Capture the cell that displays the provided text and extract its [X, Y] central coordinate. 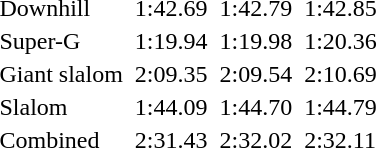
2:09.35 [171, 74]
2:09.54 [256, 74]
1:44.09 [171, 107]
1:44.70 [256, 107]
1:19.94 [171, 41]
1:19.98 [256, 41]
